Output the (x, y) coordinate of the center of the cell containing the given text.  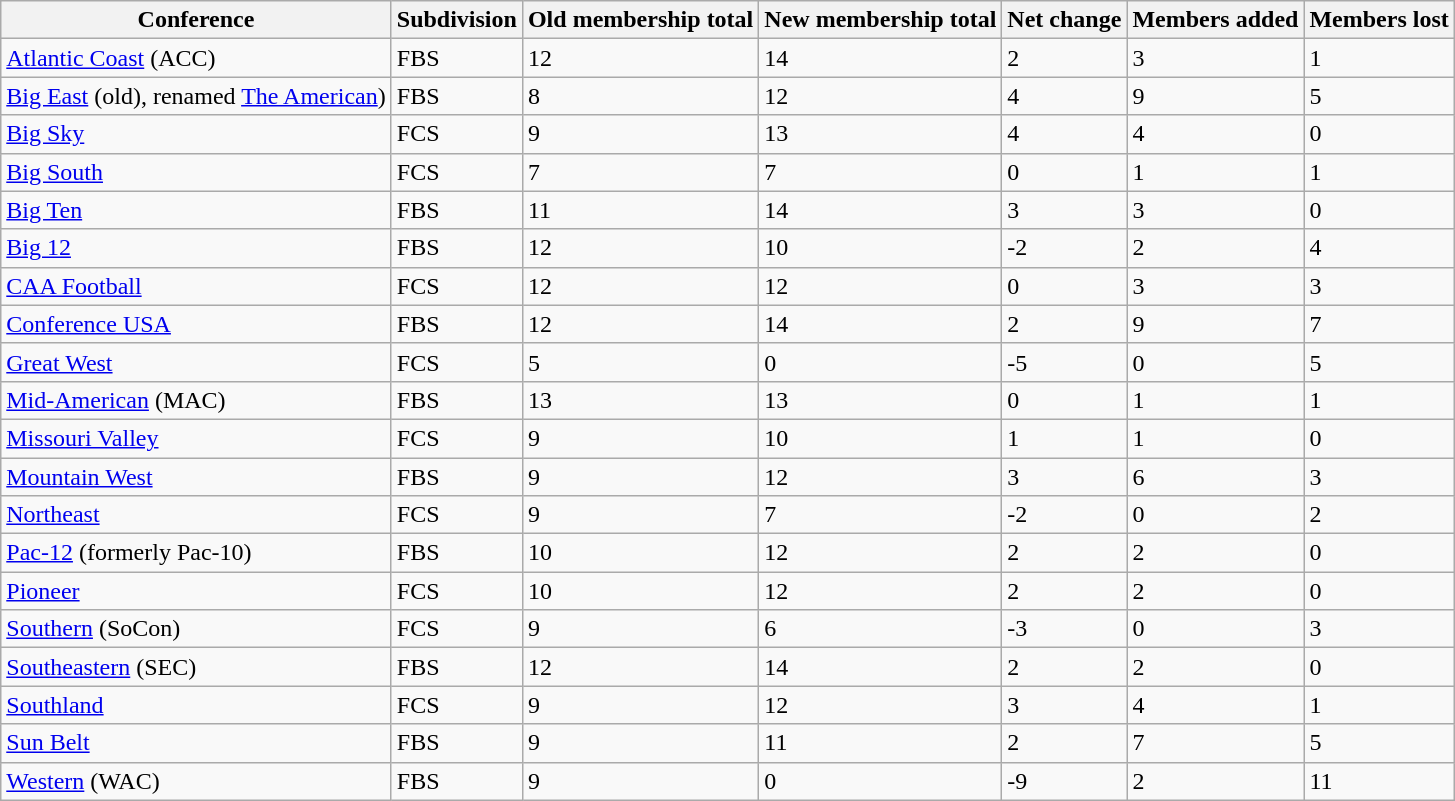
Net change (1064, 20)
-5 (1064, 362)
New membership total (880, 20)
Big 12 (196, 248)
8 (640, 96)
Missouri Valley (196, 438)
Southeastern (SEC) (196, 667)
Western (WAC) (196, 781)
Mid-American (MAC) (196, 400)
Great West (196, 362)
Sun Belt (196, 743)
Southern (SoCon) (196, 629)
Pac-12 (formerly Pac-10) (196, 553)
CAA Football (196, 286)
Big East (old), renamed The American) (196, 96)
-3 (1064, 629)
-9 (1064, 781)
Big Ten (196, 210)
Atlantic Coast (ACC) (196, 58)
Southland (196, 705)
Members lost (1379, 20)
Subdivision (456, 20)
Northeast (196, 515)
Conference USA (196, 324)
Pioneer (196, 591)
Big South (196, 172)
Mountain West (196, 477)
Big Sky (196, 134)
Members added (1216, 20)
Conference (196, 20)
Old membership total (640, 20)
